Pinpoint the cell where the given text exists, returning its (x, y) midpoint coordinate. 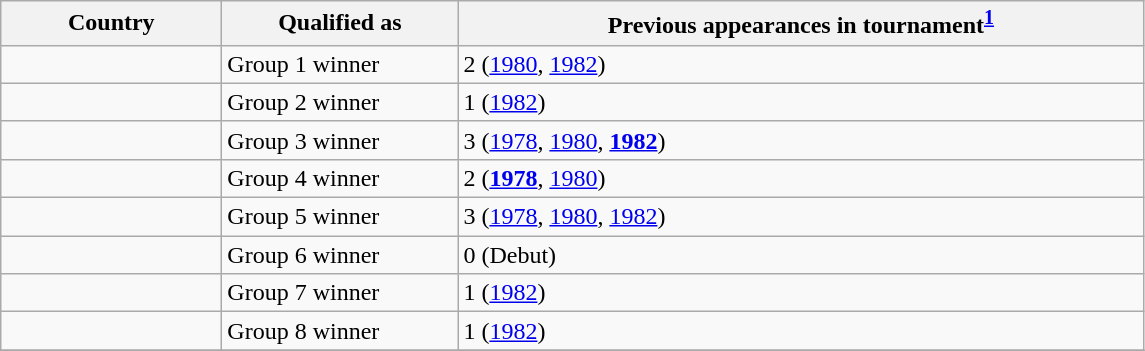
2 (1980, 1982) (801, 64)
Group 8 winner (340, 331)
Group 4 winner (340, 178)
2 (1978, 1980) (801, 178)
Country (112, 24)
Group 7 winner (340, 293)
Qualified as (340, 24)
Group 2 winner (340, 102)
Previous appearances in tournament1 (801, 24)
Group 1 winner (340, 64)
0 (Debut) (801, 255)
Group 6 winner (340, 255)
Group 5 winner (340, 217)
Group 3 winner (340, 140)
